From the cell containing the given text, extract its center point as (X, Y) coordinate. 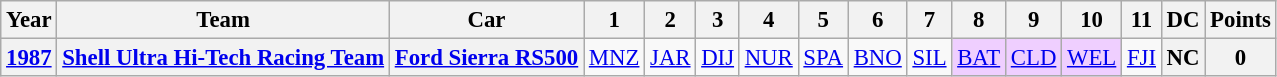
1987 (29, 58)
DIJ (718, 58)
10 (1092, 20)
Team (224, 20)
8 (979, 20)
DC (1183, 20)
3 (718, 20)
7 (930, 20)
5 (823, 20)
0 (1240, 58)
SPA (823, 58)
FJI (1142, 58)
2 (670, 20)
JAR (670, 58)
11 (1142, 20)
NUR (768, 58)
Shell Ultra Hi-Tech Racing Team (224, 58)
Car (486, 20)
BNO (878, 58)
1 (614, 20)
9 (1033, 20)
NC (1183, 58)
BAT (979, 58)
Points (1240, 20)
MNZ (614, 58)
SIL (930, 58)
Year (29, 20)
4 (768, 20)
Ford Sierra RS500 (486, 58)
6 (878, 20)
CLD (1033, 58)
WEL (1092, 58)
